For the text-containing cell, return its midpoint in [x, y] coordinate format. 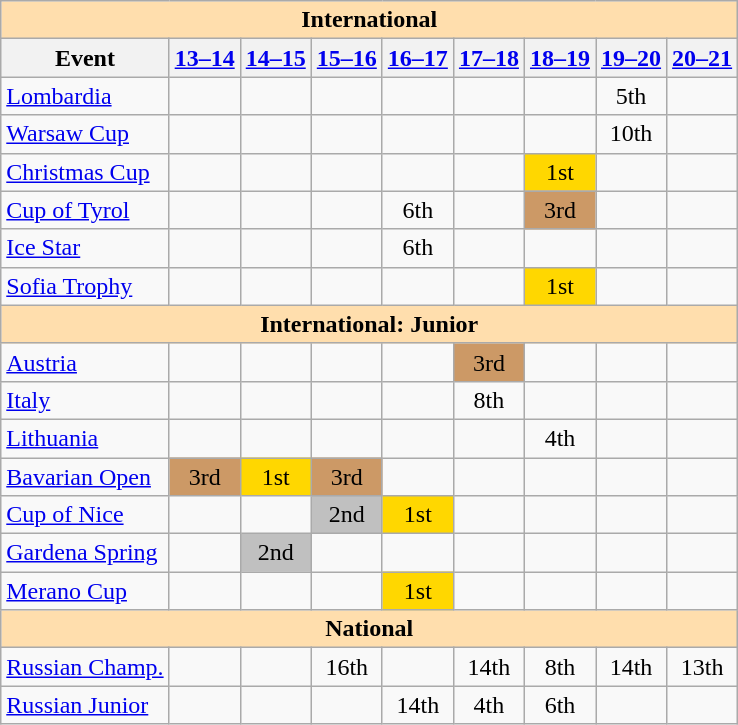
13–14 [204, 58]
16–17 [418, 58]
Lithuania [85, 438]
Russian Junior [85, 705]
Warsaw Cup [85, 134]
Cup of Tyrol [85, 210]
National [370, 629]
Event [85, 58]
Cup of Nice [85, 515]
Bavarian Open [85, 477]
International: Junior [370, 324]
Sofia Trophy [85, 286]
17–18 [488, 58]
5th [632, 96]
Gardena Spring [85, 553]
Lombardia [85, 96]
Russian Champ. [85, 667]
10th [632, 134]
19–20 [632, 58]
Merano Cup [85, 591]
Christmas Cup [85, 172]
20–21 [702, 58]
Italy [85, 400]
Austria [85, 362]
13th [702, 667]
14–15 [276, 58]
18–19 [560, 58]
Ice Star [85, 248]
15–16 [346, 58]
International [370, 20]
16th [346, 667]
